Scan for the cell matching the given text and deliver its (X, Y) coordinate at center. 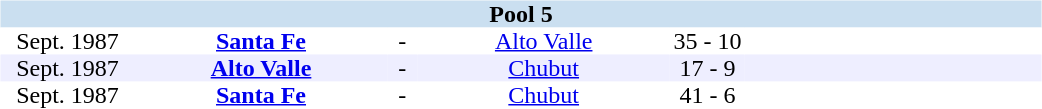
17 - 9 (707, 68)
41 - 6 (707, 96)
Pool 5 (520, 14)
35 - 10 (707, 42)
